For the text-containing cell, return its midpoint in (X, Y) coordinate format. 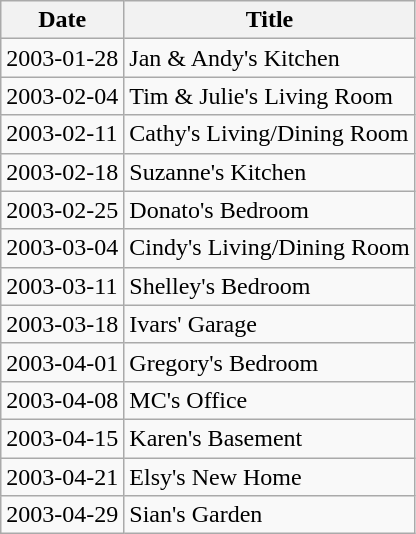
2003-03-18 (62, 324)
2003-04-15 (62, 438)
2003-02-18 (62, 172)
Cathy's Living/Dining Room (270, 134)
2003-02-04 (62, 96)
2003-04-29 (62, 515)
Suzanne's Kitchen (270, 172)
2003-04-08 (62, 400)
Sian's Garden (270, 515)
2003-04-21 (62, 477)
Date (62, 20)
Ivars' Garage (270, 324)
Cindy's Living/Dining Room (270, 248)
Elsy's New Home (270, 477)
Karen's Basement (270, 438)
Jan & Andy's Kitchen (270, 58)
Donato's Bedroom (270, 210)
Title (270, 20)
2003-02-25 (62, 210)
2003-01-28 (62, 58)
MC's Office (270, 400)
Gregory's Bedroom (270, 362)
Tim & Julie's Living Room (270, 96)
2003-03-11 (62, 286)
2003-04-01 (62, 362)
Shelley's Bedroom (270, 286)
2003-02-11 (62, 134)
2003-03-04 (62, 248)
